Return [X, Y] of the center of cell containing provided text 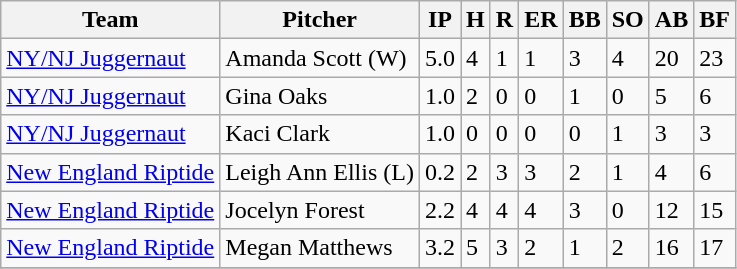
12 [671, 210]
Pitcher [320, 20]
Kaci Clark [320, 134]
R [504, 20]
20 [671, 58]
ER [541, 20]
5.0 [440, 58]
Leigh Ann Ellis (L) [320, 172]
Team [110, 20]
Gina Oaks [320, 96]
BB [584, 20]
23 [715, 58]
Megan Matthews [320, 248]
0.2 [440, 172]
17 [715, 248]
3.2 [440, 248]
AB [671, 20]
H [476, 20]
BF [715, 20]
SO [628, 20]
15 [715, 210]
Amanda Scott (W) [320, 58]
2.2 [440, 210]
16 [671, 248]
Jocelyn Forest [320, 210]
IP [440, 20]
